Find where the given text appears and provide that cell's center as (X, Y) coordinate. 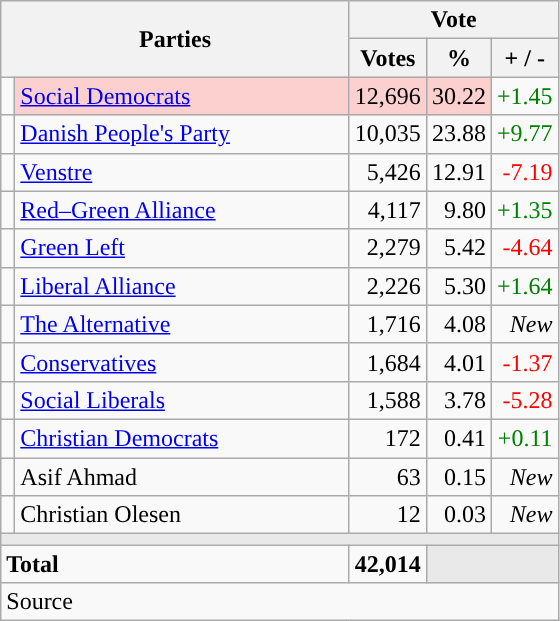
9.80 (458, 210)
Christian Olesen (182, 515)
The Alternative (182, 324)
0.03 (458, 515)
63 (388, 477)
-7.19 (524, 172)
Christian Democrats (182, 438)
2,226 (388, 286)
-4.64 (524, 248)
5.30 (458, 286)
3.78 (458, 400)
Vote (454, 20)
0.41 (458, 438)
Green Left (182, 248)
-5.28 (524, 400)
172 (388, 438)
Conservatives (182, 362)
4.08 (458, 324)
Parties (176, 39)
Danish People's Party (182, 134)
42,014 (388, 564)
Social Liberals (182, 400)
+ / - (524, 58)
-1.37 (524, 362)
+1.35 (524, 210)
1,684 (388, 362)
10,035 (388, 134)
+9.77 (524, 134)
30.22 (458, 96)
Asif Ahmad (182, 477)
4.01 (458, 362)
12.91 (458, 172)
1,716 (388, 324)
5.42 (458, 248)
4,117 (388, 210)
5,426 (388, 172)
Red–Green Alliance (182, 210)
0.15 (458, 477)
2,279 (388, 248)
% (458, 58)
+1.45 (524, 96)
+1.64 (524, 286)
Liberal Alliance (182, 286)
Votes (388, 58)
23.88 (458, 134)
Venstre (182, 172)
Total (176, 564)
+0.11 (524, 438)
12 (388, 515)
1,588 (388, 400)
Source (280, 602)
12,696 (388, 96)
Social Democrats (182, 96)
